Return the [x, y] coordinate for the center point of the cell that contains the specified text.  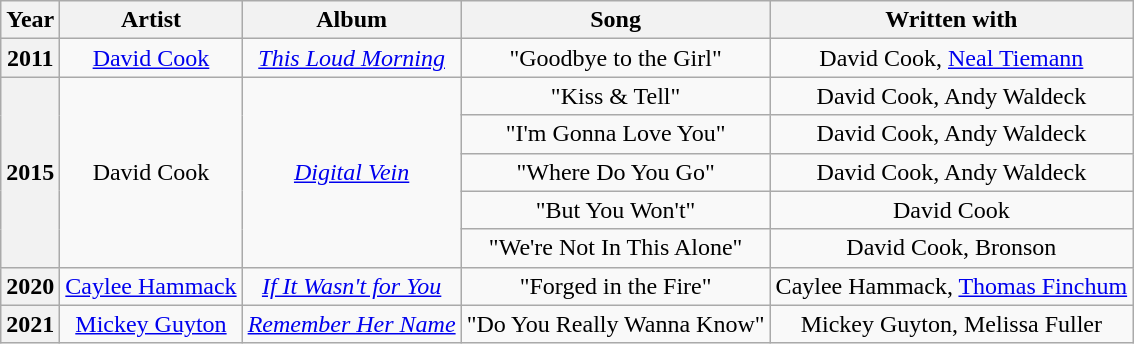
"Do You Really Wanna Know" [616, 324]
2011 [30, 58]
Song [616, 20]
"Where Do You Go" [616, 172]
Artist [151, 20]
"Goodbye to the Girl" [616, 58]
David Cook, Bronson [952, 248]
"Kiss & Tell" [616, 96]
If It Wasn't for You [352, 286]
Year [30, 20]
2021 [30, 324]
"Forged in the Fire" [616, 286]
David Cook, Neal Tiemann [952, 58]
2015 [30, 172]
2020 [30, 286]
This Loud Morning [352, 58]
Digital Vein [352, 172]
"But You Won't" [616, 210]
"We're Not In This Alone" [616, 248]
Mickey Guyton [151, 324]
Written with [952, 20]
Remember Her Name [352, 324]
Album [352, 20]
Caylee Hammack, Thomas Finchum [952, 286]
"I'm Gonna Love You" [616, 134]
Mickey Guyton, Melissa Fuller [952, 324]
Caylee Hammack [151, 286]
